Provide the (X, Y) coordinate of the cell's center where the given text is located.  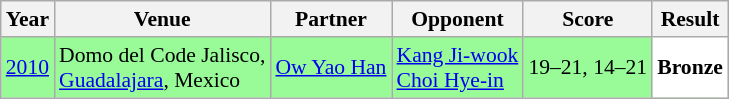
19–21, 14–21 (588, 68)
Score (588, 19)
Kang Ji-wook Choi Hye-in (458, 68)
Year (28, 19)
Domo del Code Jalisco,Guadalajara, Mexico (162, 68)
2010 (28, 68)
Result (690, 19)
Opponent (458, 19)
Partner (330, 19)
Bronze (690, 68)
Ow Yao Han (330, 68)
Venue (162, 19)
